From the cell containing the given text, extract its center point as (X, Y) coordinate. 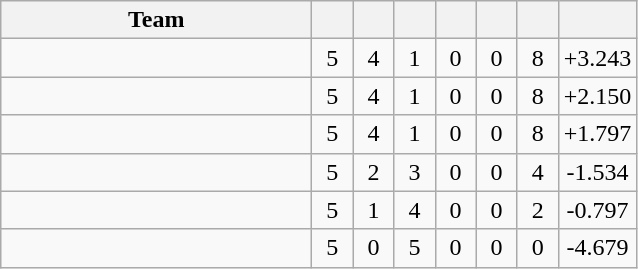
3 (414, 172)
-0.797 (598, 210)
+2.150 (598, 96)
+1.797 (598, 134)
+3.243 (598, 58)
Team (156, 20)
-4.679 (598, 248)
-1.534 (598, 172)
